Search for the cell housing the specified text and yield its [X, Y] center coordinate. 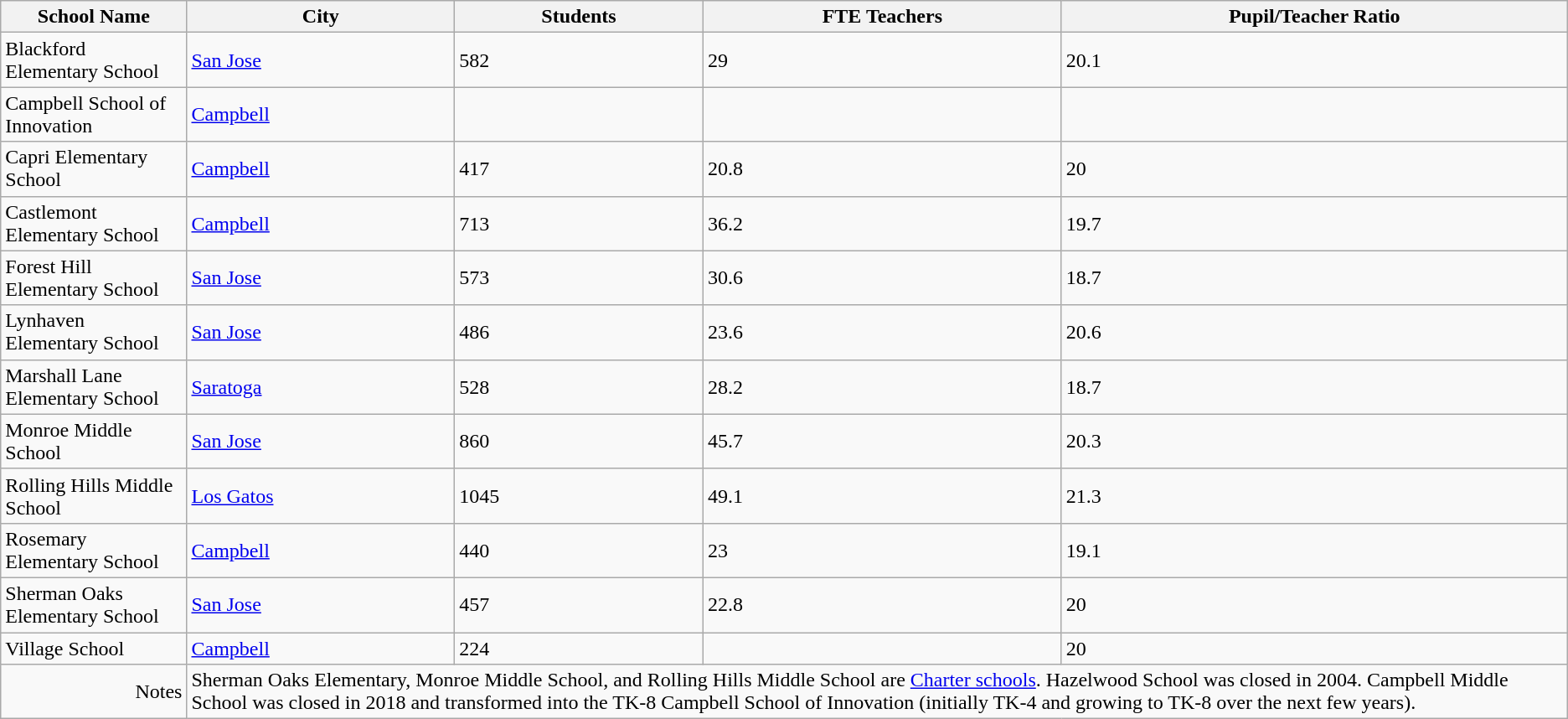
582 [580, 60]
Village School [94, 648]
Marshall Lane Elementary School [94, 387]
Forest Hill Elementary School [94, 278]
Students [580, 17]
Castlemont Elementary School [94, 223]
224 [580, 648]
Blackford Elementary School [94, 60]
20.8 [882, 169]
36.2 [882, 223]
417 [580, 169]
23 [882, 550]
Pupil/Teacher Ratio [1314, 17]
Sherman Oaks Elementary School [94, 605]
45.7 [882, 441]
457 [580, 605]
FTE Teachers [882, 17]
49.1 [882, 496]
Lynhaven Elementary School [94, 332]
20.1 [1314, 60]
Notes [94, 692]
Los Gatos [321, 496]
528 [580, 387]
20.3 [1314, 441]
Monroe Middle School [94, 441]
573 [580, 278]
486 [580, 332]
440 [580, 550]
Rolling Hills Middle School [94, 496]
Saratoga [321, 387]
School Name [94, 17]
Rosemary Elementary School [94, 550]
860 [580, 441]
Capri Elementary School [94, 169]
713 [580, 223]
Campbell School of Innovation [94, 114]
21.3 [1314, 496]
22.8 [882, 605]
29 [882, 60]
19.1 [1314, 550]
20.6 [1314, 332]
19.7 [1314, 223]
28.2 [882, 387]
City [321, 17]
30.6 [882, 278]
1045 [580, 496]
23.6 [882, 332]
